Identify which cell holds the provided text, then report its [X, Y] central coordinate. 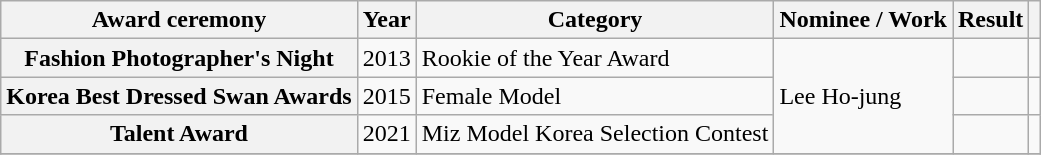
Korea Best Dressed Swan Awards [179, 96]
2021 [386, 134]
2015 [386, 96]
Nominee / Work [864, 20]
Fashion Photographer's Night [179, 58]
Miz Model Korea Selection Contest [595, 134]
Female Model [595, 96]
Category [595, 20]
2013 [386, 58]
Rookie of the Year Award [595, 58]
Talent Award [179, 134]
Award ceremony [179, 20]
Lee Ho-jung [864, 96]
Result [990, 20]
Year [386, 20]
